Output the [x, y] coordinate of the center of the cell containing the given text.  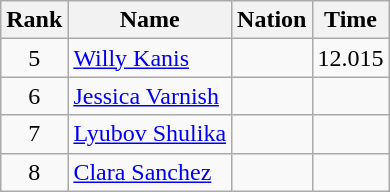
Time [350, 20]
Willy Kanis [150, 58]
Jessica Varnish [150, 96]
Name [150, 20]
Lyubov Shulika [150, 134]
6 [34, 96]
5 [34, 58]
Clara Sanchez [150, 172]
Nation [272, 20]
12.015 [350, 58]
7 [34, 134]
8 [34, 172]
Rank [34, 20]
